Extract the [X, Y] coordinate from the center of the cell holding the provided text.  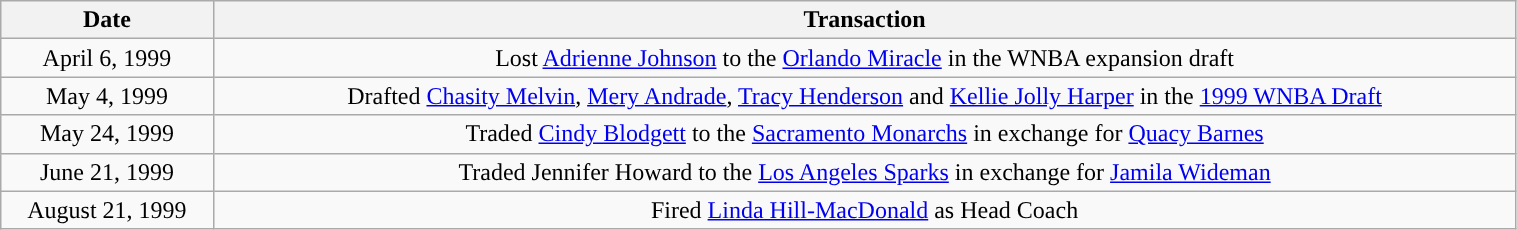
June 21, 1999 [107, 172]
May 24, 1999 [107, 134]
Traded Cindy Blodgett to the Sacramento Monarchs in exchange for Quacy Barnes [864, 134]
Lost Adrienne Johnson to the Orlando Miracle in the WNBA expansion draft [864, 58]
Date [107, 20]
August 21, 1999 [107, 210]
Transaction [864, 20]
Drafted Chasity Melvin, Mery Andrade, Tracy Henderson and Kellie Jolly Harper in the 1999 WNBA Draft [864, 96]
April 6, 1999 [107, 58]
Traded Jennifer Howard to the Los Angeles Sparks in exchange for Jamila Wideman [864, 172]
May 4, 1999 [107, 96]
Fired Linda Hill-MacDonald as Head Coach [864, 210]
